Return (X, Y) of the center of cell containing provided text 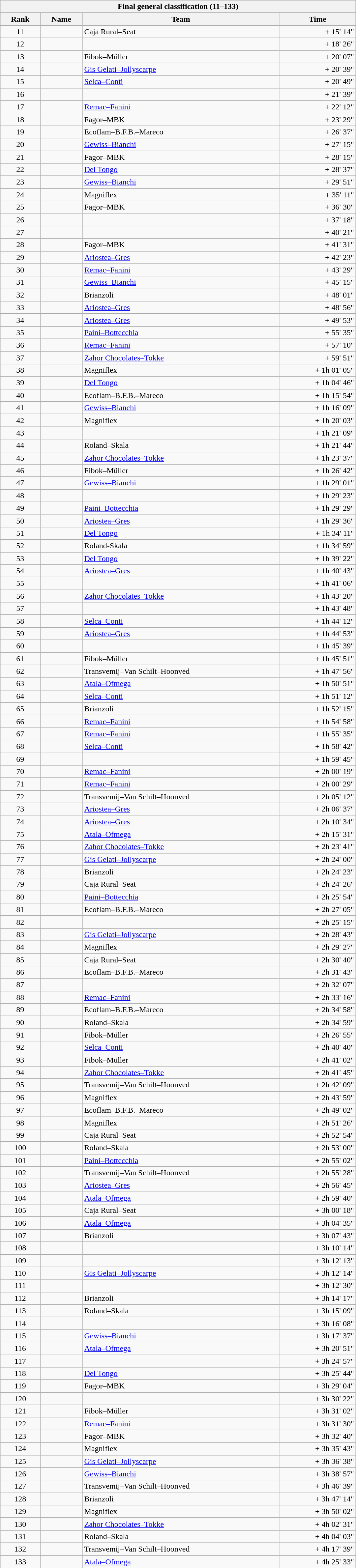
+ 2h 24' 00" (317, 859)
+ 3h 20' 51" (317, 1348)
15 (20, 82)
+ 1h 41' 06" (317, 584)
+ 59' 51" (317, 357)
69 (20, 759)
22 (20, 170)
100 (20, 1148)
66 (20, 721)
+ 2h 00' 19" (317, 772)
99 (20, 1135)
14 (20, 69)
45 (20, 458)
+ 2h 10' 34" (317, 822)
+ 1h 44' 53" (317, 634)
97 (20, 1110)
29 (20, 257)
23 (20, 182)
+ 4h 04' 03" (317, 1536)
71 (20, 784)
+ 18' 26" (317, 44)
+ 2h 24' 26" (317, 884)
+ 1h 20' 03" (317, 420)
+ 3h 36' 38" (317, 1461)
+ 3h 17' 37" (317, 1336)
+ 1h 29' 36" (317, 521)
Team (181, 19)
+ 48' 01" (317, 295)
+ 3h 50' 02" (317, 1511)
132 (20, 1549)
+ 2h 31' 43" (317, 972)
40 (20, 395)
133 (20, 1561)
+ 2h 59' 40" (317, 1198)
+ 1h 04' 46" (317, 383)
+ 3h 10' 14" (317, 1248)
+ 2h 43' 59" (317, 1098)
+ 1h 58' 42" (317, 746)
59 (20, 634)
+ 2h 55' 02" (317, 1160)
+ 1h 29' 29" (317, 508)
+ 1h 59' 45" (317, 759)
102 (20, 1173)
19 (20, 132)
68 (20, 746)
+ 3h 47' 14" (317, 1499)
+ 2h 34' 59" (317, 1022)
129 (20, 1511)
54 (20, 571)
32 (20, 295)
86 (20, 972)
+ 23' 29" (317, 119)
+ 3h 12' 13" (317, 1261)
118 (20, 1374)
+ 1h 47' 56" (317, 671)
36 (20, 345)
+ 1h 16' 09" (317, 408)
75 (20, 834)
+ 3h 24' 57" (317, 1361)
+ 28' 37" (317, 170)
46 (20, 470)
30 (20, 270)
+ 3h 00' 18" (317, 1211)
58 (20, 621)
+ 1h 44' 12" (317, 621)
104 (20, 1198)
+ 2h 06' 37" (317, 809)
43 (20, 433)
85 (20, 960)
+ 1h 34' 11" (317, 533)
+ 2h 41' 02" (317, 1060)
+ 28' 15" (317, 157)
116 (20, 1348)
90 (20, 1022)
49 (20, 508)
+ 3h 04' 35" (317, 1223)
16 (20, 94)
82 (20, 922)
126 (20, 1474)
98 (20, 1123)
+ 1h 23' 37" (317, 458)
27 (20, 232)
62 (20, 671)
+ 1h 26' 42" (317, 470)
+ 4h 17' 39" (317, 1549)
+ 2h 49' 02" (317, 1110)
44 (20, 445)
+ 4h 25' 33" (317, 1561)
105 (20, 1211)
57 (20, 609)
25 (20, 207)
+ 2h 00' 29" (317, 784)
120 (20, 1399)
112 (20, 1298)
84 (20, 947)
+ 1h 29' 23" (317, 496)
+ 1h 40' 43" (317, 571)
+ 2h 51' 26" (317, 1123)
+ 3h 32' 40" (317, 1436)
+ 1h 52' 15" (317, 709)
+ 20' 39" (317, 69)
107 (20, 1236)
113 (20, 1311)
111 (20, 1286)
+ 3h 25' 44" (317, 1374)
47 (20, 483)
+ 1h 15' 54" (317, 395)
+ 2h 15' 31" (317, 834)
52 (20, 546)
77 (20, 859)
+ 2h 53' 00" (317, 1148)
125 (20, 1461)
+ 20' 49" (317, 82)
28 (20, 245)
+ 1h 34' 59" (317, 546)
+ 55' 35" (317, 332)
74 (20, 822)
+ 3h 31' 02" (317, 1411)
+ 1h 45' 51" (317, 659)
41 (20, 408)
110 (20, 1273)
18 (20, 119)
50 (20, 521)
+ 2h 25' 54" (317, 897)
+ 1h 50' 51" (317, 684)
123 (20, 1436)
93 (20, 1060)
67 (20, 734)
131 (20, 1536)
70 (20, 772)
39 (20, 383)
122 (20, 1424)
+ 40' 21" (317, 232)
+ 37' 18" (317, 220)
+ 2h 33' 16" (317, 997)
55 (20, 584)
124 (20, 1449)
+ 29' 51" (317, 182)
+ 1h 29' 01" (317, 483)
+ 3h 31' 30" (317, 1424)
114 (20, 1323)
+ 2h 29' 27" (317, 947)
+ 1h 51' 12" (317, 696)
130 (20, 1524)
92 (20, 1047)
+ 2h 24' 23" (317, 872)
+ 1h 21' 44" (317, 445)
106 (20, 1223)
+ 1h 55' 35" (317, 734)
+ 1h 21' 09" (317, 433)
+ 2h 55' 28" (317, 1173)
37 (20, 357)
94 (20, 1072)
+ 20' 07" (317, 57)
+ 3h 12' 14" (317, 1273)
+ 21' 39" (317, 94)
+ 41' 31" (317, 245)
Final general classification (11–133) (178, 7)
42 (20, 420)
Rank (20, 19)
+ 2h 34' 58" (317, 1010)
64 (20, 696)
60 (20, 646)
+ 3h 29' 04" (317, 1386)
95 (20, 1085)
+ 2h 30' 40" (317, 960)
63 (20, 684)
+ 1h 43' 48" (317, 609)
79 (20, 884)
20 (20, 144)
56 (20, 596)
+ 1h 01' 05" (317, 370)
34 (20, 320)
117 (20, 1361)
+ 1h 45' 39" (317, 646)
91 (20, 1035)
26 (20, 220)
61 (20, 659)
+ 2h 32' 07" (317, 985)
+ 45' 15" (317, 282)
80 (20, 897)
+ 3h 46' 39" (317, 1486)
+ 2h 56' 45" (317, 1185)
103 (20, 1185)
+ 2h 40' 40" (317, 1047)
72 (20, 797)
+ 3h 35' 43" (317, 1449)
+ 2h 42' 09" (317, 1085)
+ 1h 39' 22" (317, 558)
+ 26' 37" (317, 132)
+ 3h 15' 09" (317, 1311)
78 (20, 872)
+ 49' 53" (317, 320)
+ 3h 16' 08" (317, 1323)
+ 2h 28' 43" (317, 934)
17 (20, 107)
119 (20, 1386)
+ 1h 54' 58" (317, 721)
12 (20, 44)
81 (20, 909)
73 (20, 809)
65 (20, 709)
+ 2h 23' 41" (317, 847)
+ 1h 43' 20" (317, 596)
83 (20, 934)
51 (20, 533)
38 (20, 370)
89 (20, 1010)
11 (20, 32)
+ 3h 38' 57" (317, 1474)
Name (61, 19)
128 (20, 1499)
108 (20, 1248)
+ 27' 15" (317, 144)
+ 4h 02' 31" (317, 1524)
31 (20, 282)
53 (20, 558)
+ 36' 30" (317, 207)
101 (20, 1160)
+ 43' 29" (317, 270)
115 (20, 1336)
+ 42' 23" (317, 257)
35 (20, 332)
+ 22' 12" (317, 107)
+ 2h 41' 45" (317, 1072)
13 (20, 57)
88 (20, 997)
121 (20, 1411)
+ 2h 25' 15" (317, 922)
+ 57' 10" (317, 345)
109 (20, 1261)
+ 2h 27' 05" (317, 909)
+ 3h 30' 22" (317, 1399)
+ 48' 56" (317, 307)
21 (20, 157)
+ 2h 05' 12" (317, 797)
+ 2h 52' 54" (317, 1135)
+ 2h 26' 55" (317, 1035)
+ 35' 11" (317, 195)
+ 3h 14' 17" (317, 1298)
87 (20, 985)
96 (20, 1098)
127 (20, 1486)
+ 15' 14" (317, 32)
+ 3h 07' 43" (317, 1236)
76 (20, 847)
24 (20, 195)
+ 3h 12' 30" (317, 1286)
48 (20, 496)
33 (20, 307)
Time (317, 19)
Roland-Skala (181, 546)
